For the text-containing cell, return its midpoint in (x, y) coordinate format. 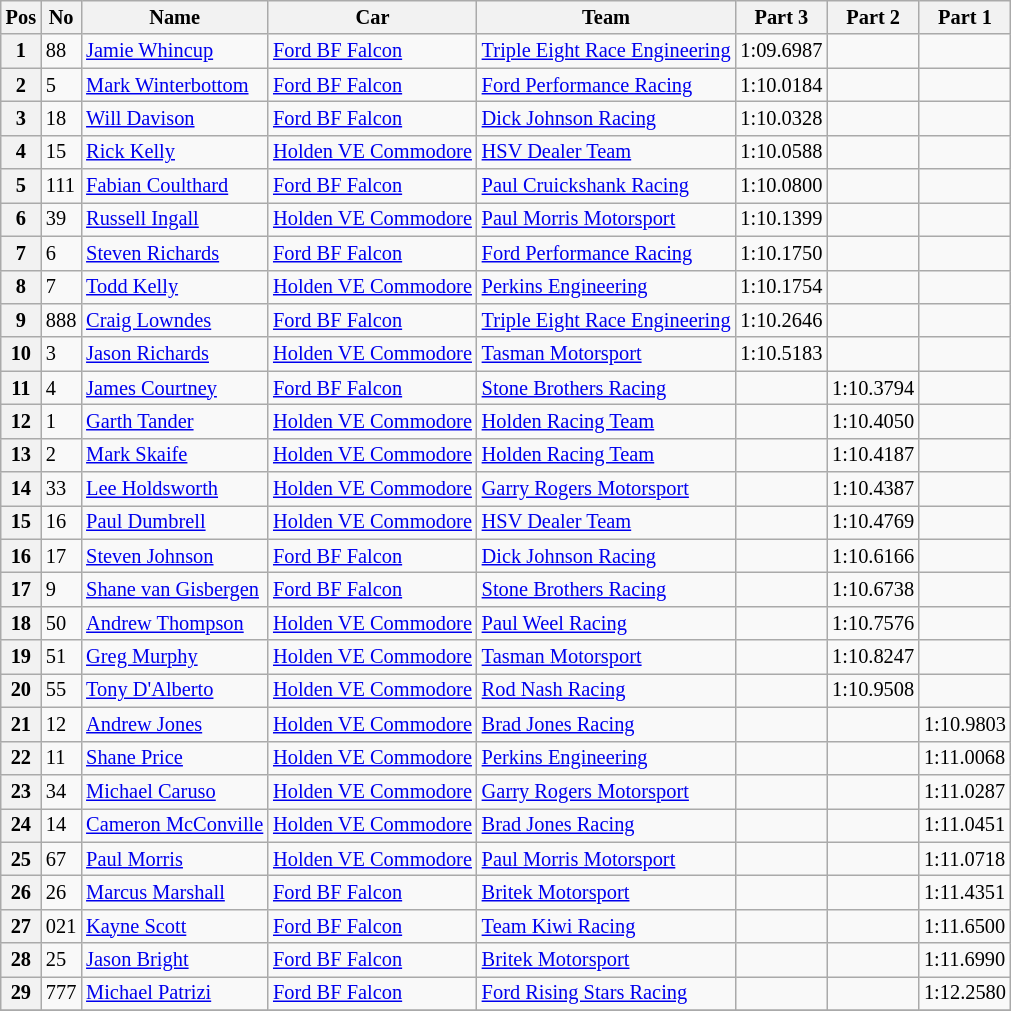
1:10.4187 (873, 455)
1:11.4351 (965, 892)
Todd Kelly (174, 287)
1:11.6990 (965, 960)
1:10.3794 (873, 388)
Pos (21, 17)
51 (61, 657)
1:11.0718 (965, 859)
1:10.8247 (873, 657)
19 (21, 657)
Greg Murphy (174, 657)
Steven Johnson (174, 556)
21 (21, 724)
Team Kiwi Racing (606, 926)
Mark Skaife (174, 455)
28 (21, 960)
Rod Nash Racing (606, 690)
67 (61, 859)
James Courtney (174, 388)
1:10.6738 (873, 589)
Shane Price (174, 758)
Team (606, 17)
Will Davison (174, 118)
Part 3 (781, 17)
1:10.0800 (781, 186)
1:10.9508 (873, 690)
777 (61, 993)
1:11.6500 (965, 926)
Paul Morris (174, 859)
23 (21, 791)
Paul Cruickshank Racing (606, 186)
34 (61, 791)
13 (21, 455)
1:11.0287 (965, 791)
Mark Winterbottom (174, 85)
Rick Kelly (174, 152)
24 (21, 825)
1:10.1399 (781, 219)
Kayne Scott (174, 926)
1:10.1754 (781, 287)
1:10.7576 (873, 623)
Paul Dumbrell (174, 522)
Paul Weel Racing (606, 623)
Jamie Whincup (174, 51)
1:10.0328 (781, 118)
Andrew Thompson (174, 623)
Lee Holdsworth (174, 489)
Steven Richards (174, 253)
Jason Bright (174, 960)
1:11.0451 (965, 825)
Cameron McConville (174, 825)
55 (61, 690)
Part 1 (965, 17)
Michael Patrizi (174, 993)
Fabian Coulthard (174, 186)
Ford Rising Stars Racing (606, 993)
Craig Lowndes (174, 320)
1:10.4387 (873, 489)
1:10.1750 (781, 253)
Garth Tander (174, 421)
Jason Richards (174, 354)
1:11.0068 (965, 758)
1:10.0184 (781, 85)
88 (61, 51)
22 (21, 758)
29 (21, 993)
Marcus Marshall (174, 892)
Part 2 (873, 17)
Car (372, 17)
39 (61, 219)
1:12.2580 (965, 993)
1:10.4050 (873, 421)
111 (61, 186)
1:10.9803 (965, 724)
33 (61, 489)
10 (21, 354)
021 (61, 926)
1:10.6166 (873, 556)
27 (21, 926)
8 (21, 287)
1:10.5183 (781, 354)
1:10.2646 (781, 320)
Name (174, 17)
Tony D'Alberto (174, 690)
1:10.4769 (873, 522)
1:10.0588 (781, 152)
No (61, 17)
Michael Caruso (174, 791)
50 (61, 623)
888 (61, 320)
Russell Ingall (174, 219)
Shane van Gisbergen (174, 589)
1:09.6987 (781, 51)
Andrew Jones (174, 724)
20 (21, 690)
